Identify which cell holds the provided text, then report its [x, y] central coordinate. 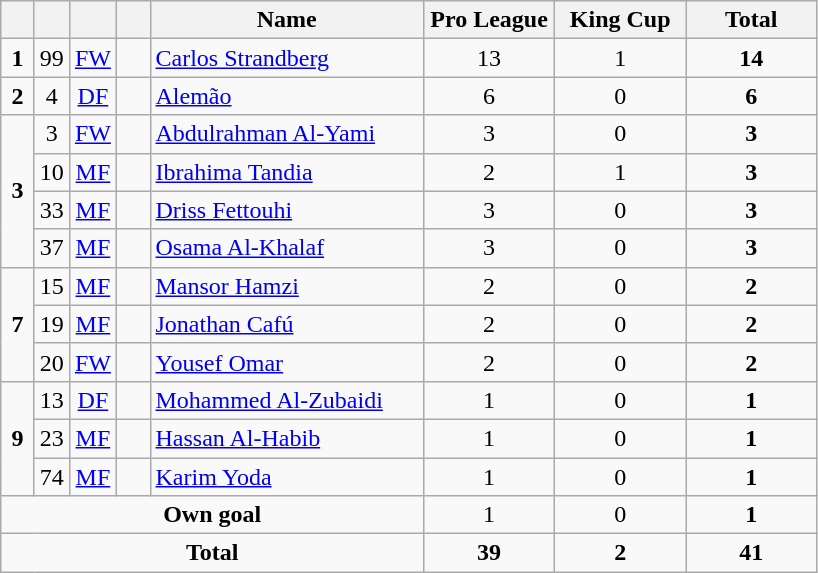
Ibrahima Tandia [287, 172]
7 [18, 324]
Hassan Al-Habib [287, 438]
Name [287, 20]
Abdulrahman Al-Yami [287, 134]
99 [52, 58]
23 [52, 438]
Osama Al-Khalaf [287, 248]
37 [52, 248]
14 [752, 58]
Pro League [490, 20]
33 [52, 210]
Own goal [212, 515]
15 [52, 286]
Yousef Omar [287, 362]
9 [18, 438]
10 [52, 172]
Jonathan Cafú [287, 324]
Driss Fettouhi [287, 210]
Mohammed Al-Zubaidi [287, 400]
King Cup [620, 20]
74 [52, 477]
20 [52, 362]
39 [490, 553]
Alemão [287, 96]
41 [752, 553]
Mansor Hamzi [287, 286]
19 [52, 324]
Carlos Strandberg [287, 58]
4 [52, 96]
Karim Yoda [287, 477]
